Search for the cell housing the specified text and yield its [X, Y] center coordinate. 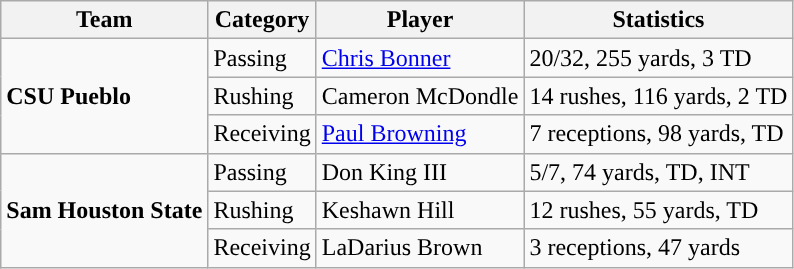
Team [104, 20]
14 rushes, 116 yards, 2 TD [658, 96]
LaDarius Brown [420, 248]
12 rushes, 55 yards, TD [658, 210]
Statistics [658, 20]
20/32, 255 yards, 3 TD [658, 58]
Don King III [420, 172]
Keshawn Hill [420, 210]
Player [420, 20]
Chris Bonner [420, 58]
Paul Browning [420, 134]
Cameron McDondle [420, 96]
CSU Pueblo [104, 96]
Sam Houston State [104, 210]
7 receptions, 98 yards, TD [658, 134]
Category [262, 20]
3 receptions, 47 yards [658, 248]
5/7, 74 yards, TD, INT [658, 172]
